Return the (X, Y) coordinate for the center point of the cell that contains the specified text.  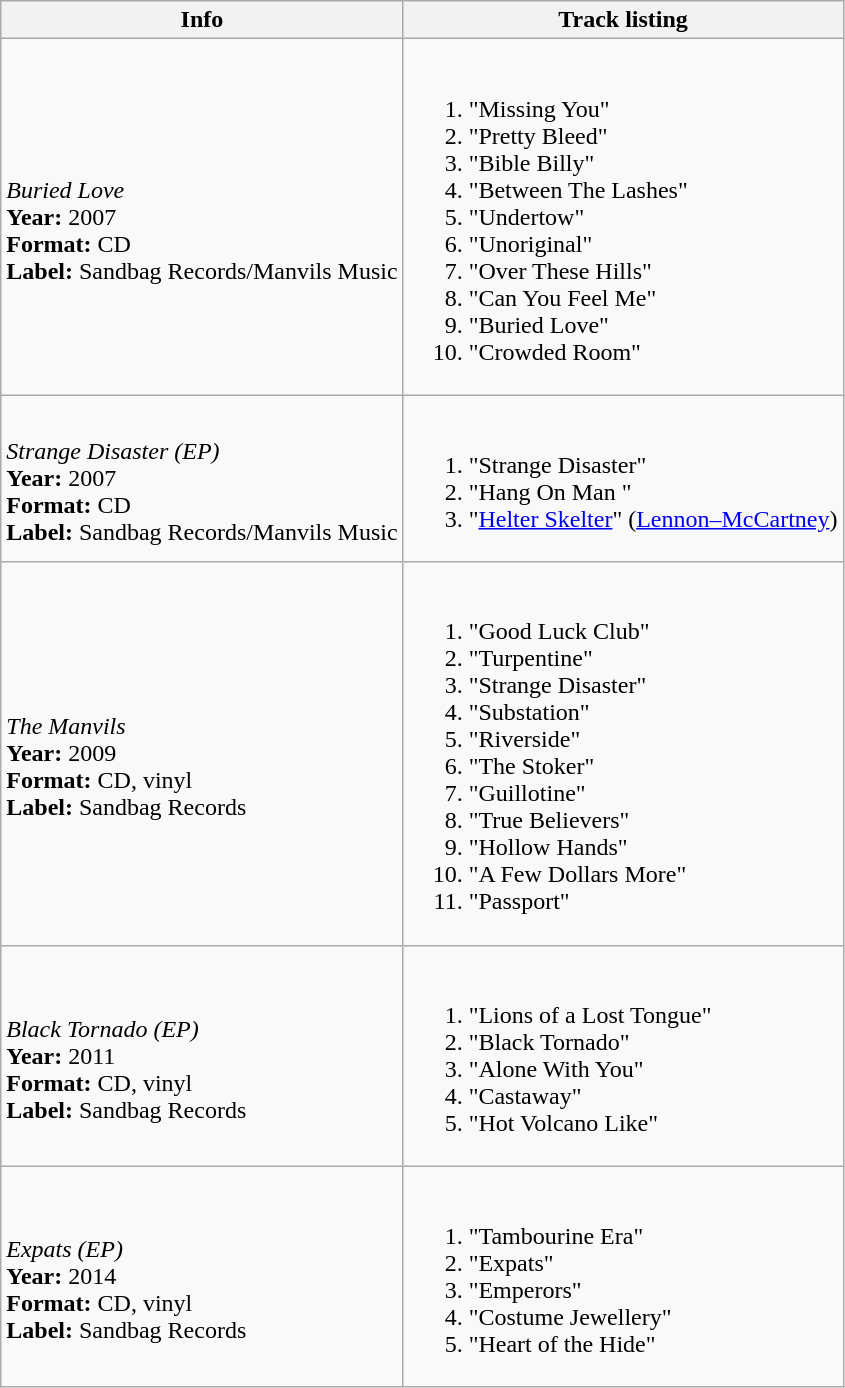
"Tambourine Era""Expats""Emperors""Costume Jewellery""Heart of the Hide" (623, 1276)
"Missing You""Pretty Bleed""Bible Billy""Between The Lashes""Undertow""Unoriginal""Over These Hills""Can You Feel Me""Buried Love""Crowded Room" (623, 217)
Strange Disaster (EP) Year: 2007 Format: CD Label: Sandbag Records/Manvils Music (202, 478)
Track listing (623, 20)
"Lions of a Lost Tongue""Black Tornado""Alone With You""Castaway""Hot Volcano Like" (623, 1056)
Expats (EP) Year: 2014 Format: CD, vinyl Label: Sandbag Records (202, 1276)
The Manvils Year: 2009 Format: CD, vinyl Label: Sandbag Records (202, 754)
"Strange Disaster""Hang On Man ""Helter Skelter" (Lennon–McCartney) (623, 478)
Black Tornado (EP) Year: 2011 Format: CD, vinyl Label: Sandbag Records (202, 1056)
Buried Love Year: 2007 Format: CD Label: Sandbag Records/Manvils Music (202, 217)
Info (202, 20)
